Find where the given text appears and provide that cell's center as [X, Y] coordinate. 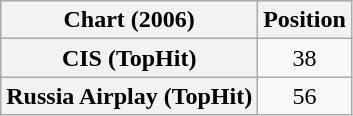
Chart (2006) [130, 20]
Russia Airplay (TopHit) [130, 96]
CIS (TopHit) [130, 58]
Position [305, 20]
38 [305, 58]
56 [305, 96]
